Pinpoint the cell where the given text exists, returning its (X, Y) midpoint coordinate. 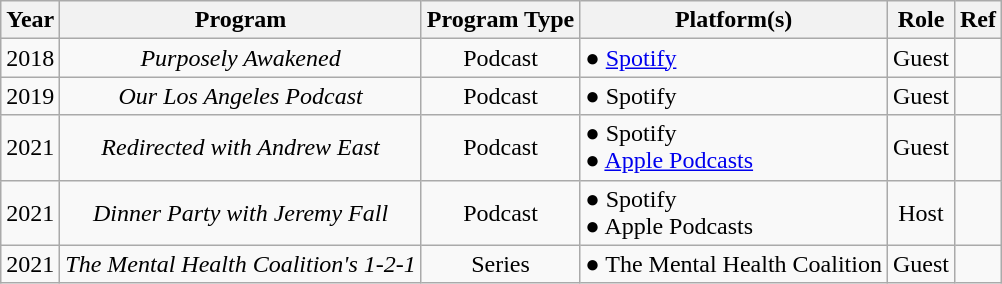
Our Los Angeles Podcast (241, 96)
Role (920, 20)
Purposely Awakened (241, 58)
Platform(s) (734, 20)
Series (500, 264)
Dinner Party with Jeremy Fall (241, 212)
Redirected with Andrew East (241, 148)
Program (241, 20)
Program Type (500, 20)
Host (920, 212)
2018 (30, 58)
Year (30, 20)
The Mental Health Coalition's 1-2-1 (241, 264)
● The Mental Health Coalition (734, 264)
Ref (978, 20)
2019 (30, 96)
